Return the (X, Y) coordinate for the center point of the cell that contains the specified text.  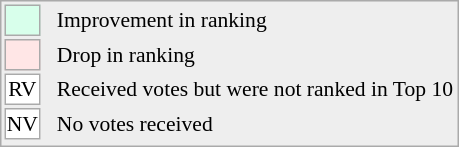
Received votes but were not ranked in Top 10 (254, 90)
No votes received (254, 124)
Improvement in ranking (254, 20)
Drop in ranking (254, 55)
NV (22, 124)
RV (22, 90)
